Determine the [x, y] coordinate at the center of the cell enclosing the given text.  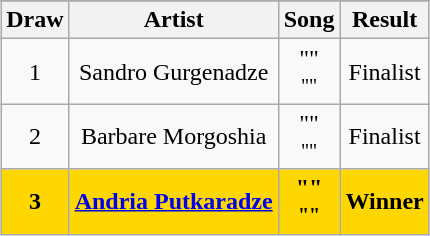
Song [309, 20]
Sandro Gurgenadze [174, 72]
Barbare Morgoshia [174, 136]
Artist [174, 20]
1 [35, 72]
2 [35, 136]
Draw [35, 20]
Andria Putkaradze [174, 202]
3 [35, 202]
Result [384, 20]
Winner [384, 202]
